Locate the cell with the specified text and output its [X, Y] center coordinate. 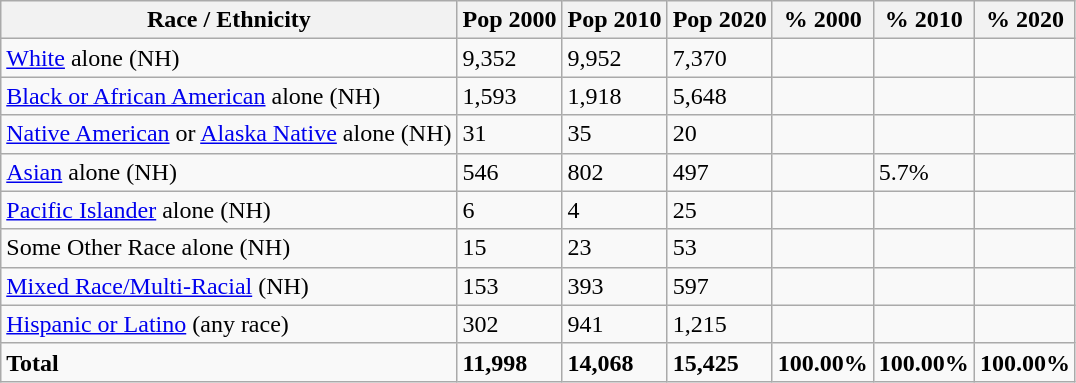
20 [720, 134]
302 [510, 324]
25 [720, 210]
35 [614, 134]
393 [614, 286]
11,998 [510, 362]
4 [614, 210]
1,593 [510, 96]
1,918 [614, 96]
Asian alone (NH) [229, 172]
Race / Ethnicity [229, 20]
14,068 [614, 362]
802 [614, 172]
23 [614, 248]
15,425 [720, 362]
Some Other Race alone (NH) [229, 248]
7,370 [720, 58]
% 2010 [924, 20]
Pop 2020 [720, 20]
31 [510, 134]
941 [614, 324]
9,352 [510, 58]
546 [510, 172]
Pacific Islander alone (NH) [229, 210]
Native American or Alaska Native alone (NH) [229, 134]
597 [720, 286]
Pop 2010 [614, 20]
53 [720, 248]
5.7% [924, 172]
Pop 2000 [510, 20]
Black or African American alone (NH) [229, 96]
1,215 [720, 324]
% 2020 [1024, 20]
Hispanic or Latino (any race) [229, 324]
6 [510, 210]
% 2000 [822, 20]
5,648 [720, 96]
153 [510, 286]
15 [510, 248]
Mixed Race/Multi-Racial (NH) [229, 286]
497 [720, 172]
9,952 [614, 58]
White alone (NH) [229, 58]
Total [229, 362]
